Locate the cell with the specified text and output its [x, y] center coordinate. 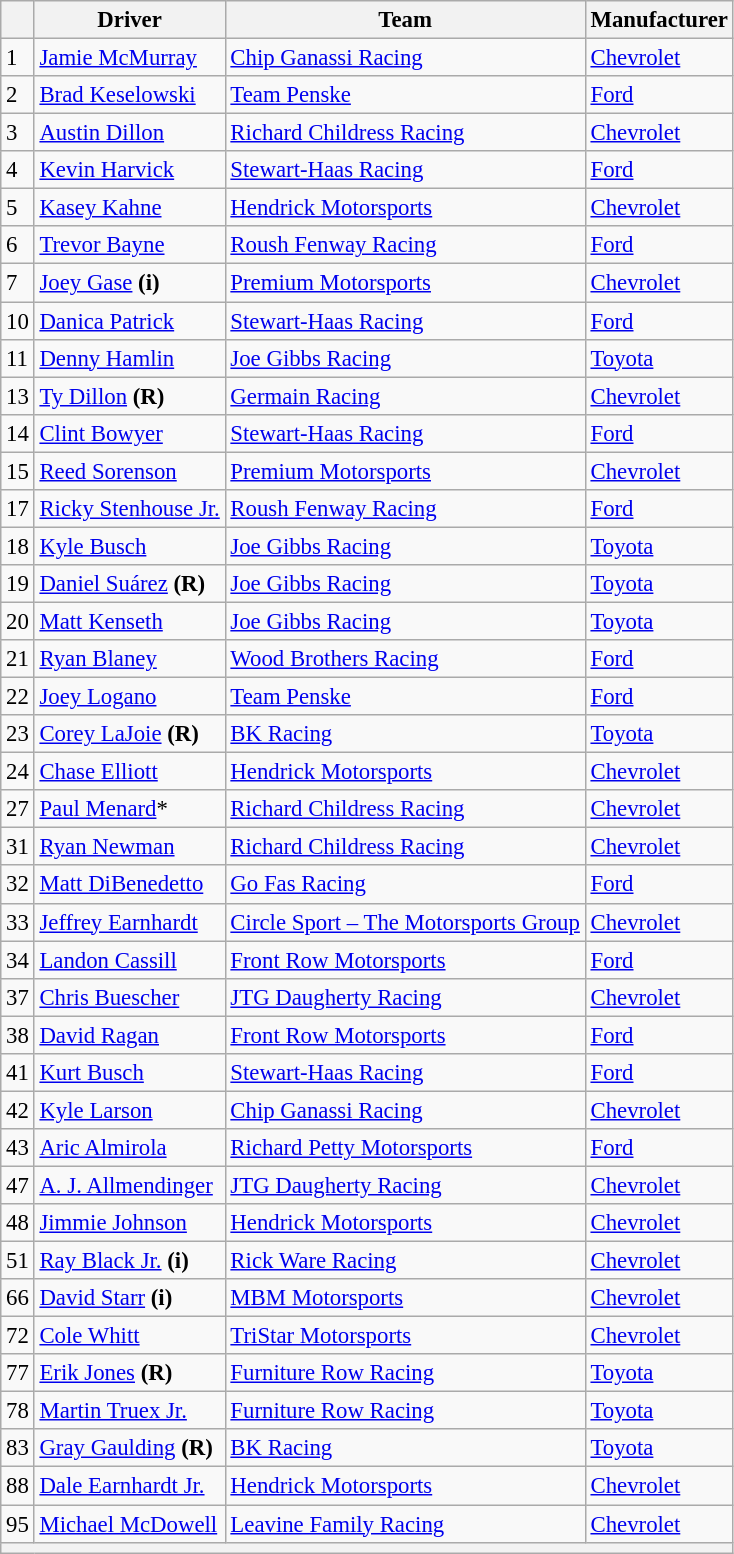
14 [18, 433]
37 [18, 997]
David Ragan [130, 1035]
Chris Buescher [130, 997]
Trevor Bayne [130, 245]
72 [18, 1336]
18 [18, 546]
66 [18, 1298]
Joey Logano [130, 697]
43 [18, 1148]
Clint Bowyer [130, 433]
6 [18, 245]
Ty Dillon (R) [130, 396]
Cole Whitt [130, 1336]
Germain Racing [405, 396]
Brad Keselowski [130, 95]
7 [18, 283]
Circle Sport – The Motorsports Group [405, 922]
Aric Almirola [130, 1148]
Kyle Busch [130, 546]
Ray Black Jr. (i) [130, 1261]
Jeffrey Earnhardt [130, 922]
Jimmie Johnson [130, 1223]
Gray Gaulding (R) [130, 1449]
88 [18, 1486]
Martin Truex Jr. [130, 1411]
Michael McDowell [130, 1524]
3 [18, 133]
Matt DiBenedetto [130, 885]
Kyle Larson [130, 1110]
TriStar Motorsports [405, 1336]
27 [18, 809]
51 [18, 1261]
83 [18, 1449]
Austin Dillon [130, 133]
Landon Cassill [130, 960]
Jamie McMurray [130, 58]
Leavine Family Racing [405, 1524]
Chase Elliott [130, 772]
10 [18, 321]
Ricky Stenhouse Jr. [130, 509]
17 [18, 509]
MBM Motorsports [405, 1298]
32 [18, 885]
Go Fas Racing [405, 885]
David Starr (i) [130, 1298]
Rick Ware Racing [405, 1261]
11 [18, 358]
Ryan Blaney [130, 659]
78 [18, 1411]
21 [18, 659]
Wood Brothers Racing [405, 659]
Kasey Kahne [130, 208]
41 [18, 1073]
Reed Sorenson [130, 471]
Paul Menard* [130, 809]
Erik Jones (R) [130, 1373]
2 [18, 95]
Team [405, 20]
Daniel Suárez (R) [130, 584]
77 [18, 1373]
1 [18, 58]
Driver [130, 20]
Corey LaJoie (R) [130, 734]
A. J. Allmendinger [130, 1185]
5 [18, 208]
34 [18, 960]
20 [18, 621]
Matt Kenseth [130, 621]
31 [18, 847]
13 [18, 396]
22 [18, 697]
Manufacturer [659, 20]
95 [18, 1524]
33 [18, 922]
38 [18, 1035]
Denny Hamlin [130, 358]
Ryan Newman [130, 847]
48 [18, 1223]
23 [18, 734]
4 [18, 170]
42 [18, 1110]
15 [18, 471]
Richard Petty Motorsports [405, 1148]
Kurt Busch [130, 1073]
Danica Patrick [130, 321]
47 [18, 1185]
24 [18, 772]
Kevin Harvick [130, 170]
Joey Gase (i) [130, 283]
Dale Earnhardt Jr. [130, 1486]
19 [18, 584]
